Return [X, Y] of the center of cell containing provided text 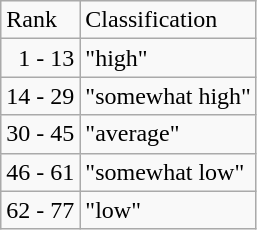
30 - 45 [40, 134]
14 - 29 [40, 96]
Rank [40, 20]
Classification [168, 20]
"high" [168, 58]
"low" [168, 210]
"somewhat low" [168, 172]
1 - 13 [40, 58]
"somewhat high" [168, 96]
"average" [168, 134]
46 - 61 [40, 172]
62 - 77 [40, 210]
